Capture the cell that displays the provided text and extract its (x, y) central coordinate. 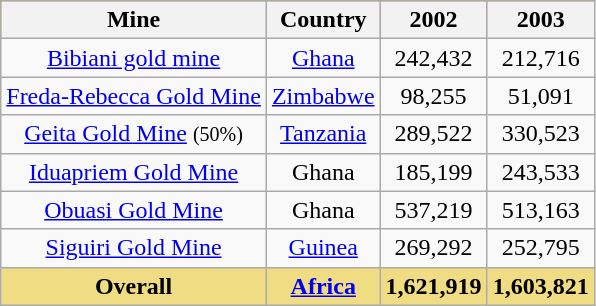
1,603,821 (540, 286)
243,533 (540, 172)
Geita Gold Mine (50%) (134, 134)
Iduapriem Gold Mine (134, 172)
98,255 (434, 96)
513,163 (540, 210)
537,219 (434, 210)
2002 (434, 20)
289,522 (434, 134)
242,432 (434, 58)
Guinea (323, 248)
Country (323, 20)
Tanzania (323, 134)
Siguiri Gold Mine (134, 248)
212,716 (540, 58)
Overall (134, 286)
Zimbabwe (323, 96)
185,199 (434, 172)
Africa (323, 286)
330,523 (540, 134)
1,621,919 (434, 286)
Freda-Rebecca Gold Mine (134, 96)
269,292 (434, 248)
Obuasi Gold Mine (134, 210)
Bibiani gold mine (134, 58)
252,795 (540, 248)
2003 (540, 20)
Mine (134, 20)
51,091 (540, 96)
